Detect which cell encompasses the target text, then output its (x, y) center coordinate. 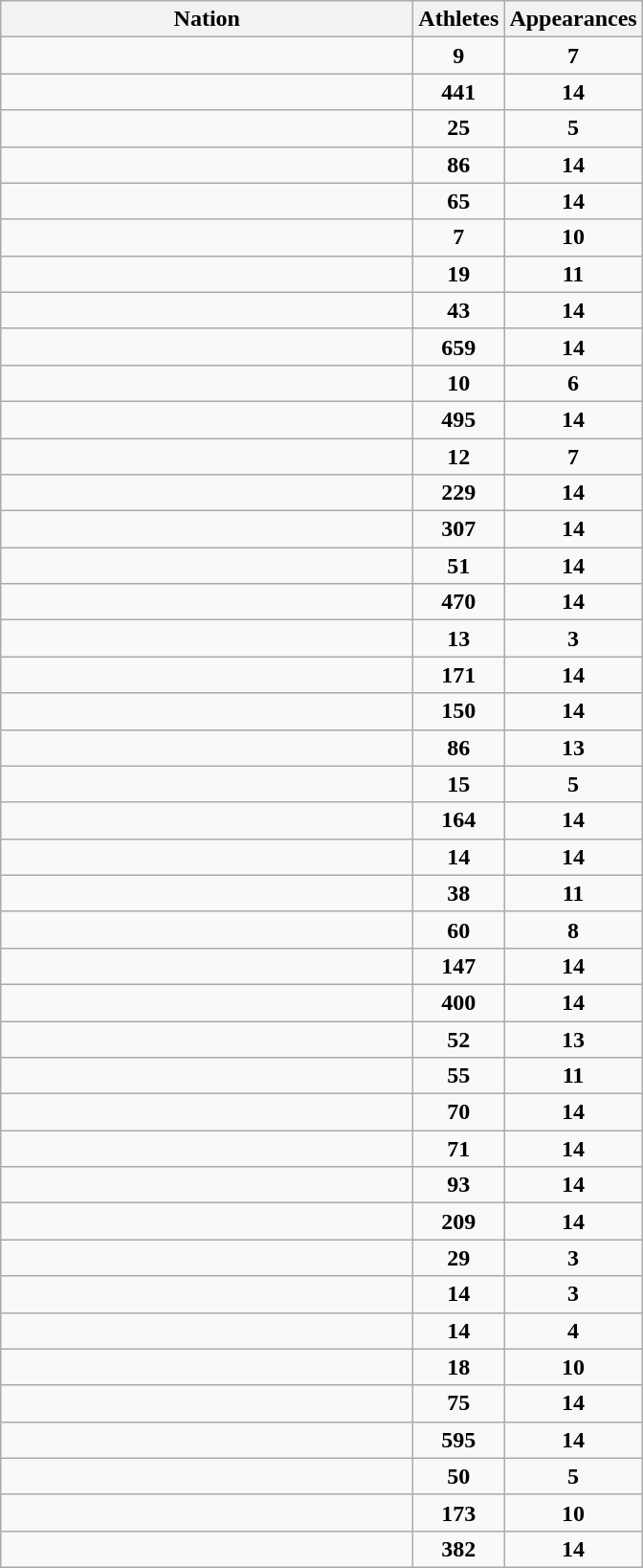
19 (459, 274)
75 (459, 1403)
150 (459, 711)
71 (459, 1149)
65 (459, 201)
8 (573, 930)
307 (459, 529)
29 (459, 1258)
50 (459, 1476)
43 (459, 310)
52 (459, 1039)
595 (459, 1440)
173 (459, 1512)
441 (459, 92)
51 (459, 566)
Appearances (573, 19)
15 (459, 784)
4 (573, 1331)
18 (459, 1367)
55 (459, 1076)
9 (459, 56)
400 (459, 1002)
382 (459, 1549)
Athletes (459, 19)
93 (459, 1185)
12 (459, 457)
147 (459, 966)
25 (459, 128)
470 (459, 602)
495 (459, 419)
164 (459, 820)
209 (459, 1221)
Nation (207, 19)
60 (459, 930)
171 (459, 675)
6 (573, 383)
659 (459, 347)
70 (459, 1112)
38 (459, 893)
229 (459, 493)
